Extract the (x, y) coordinate from the center of the cell holding the provided text.  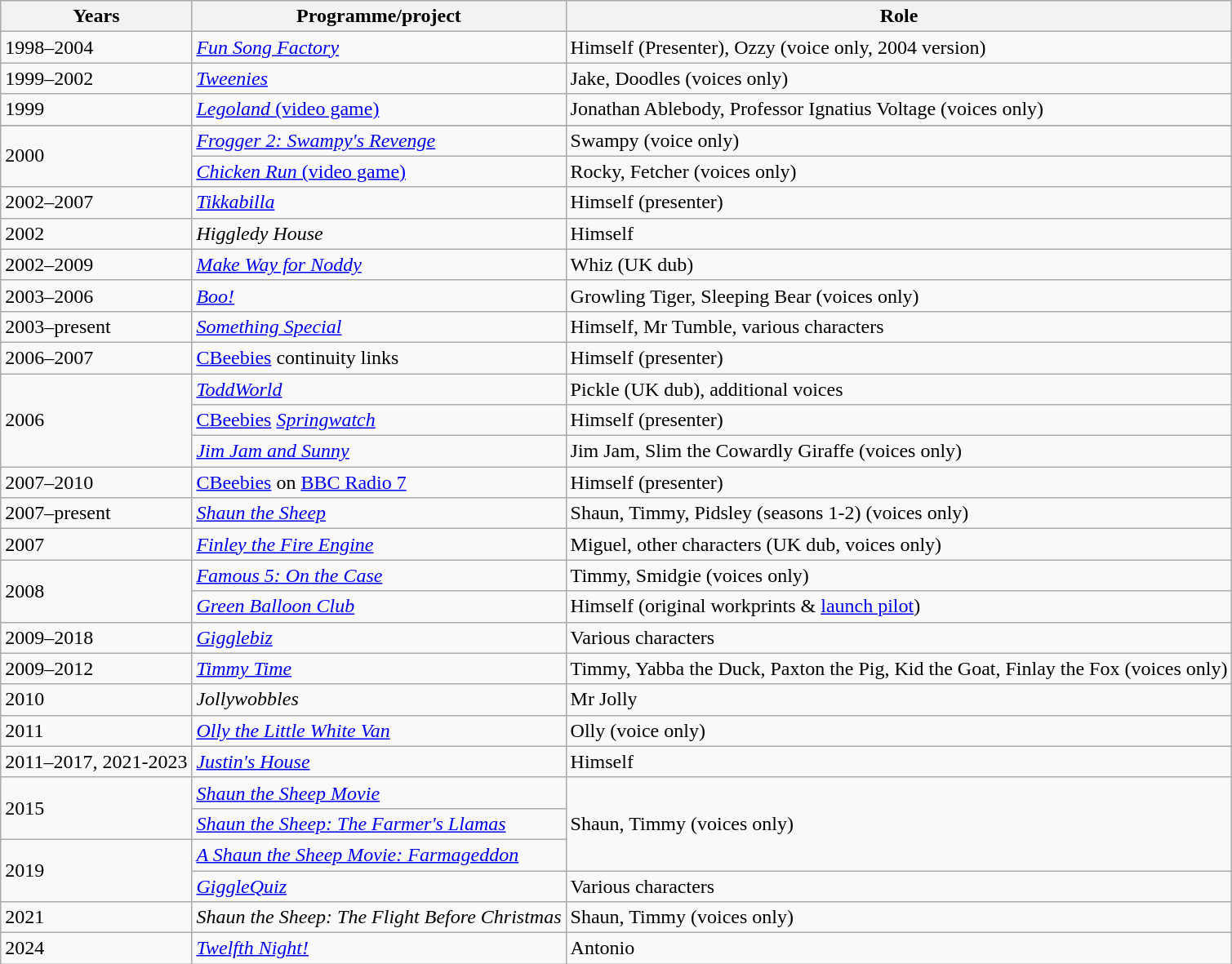
1998–2004 (96, 47)
CBeebies Springwatch (379, 420)
Growling Tiger, Sleeping Bear (voices only) (899, 295)
2003–present (96, 327)
2007–present (96, 513)
Twelfth Night! (379, 948)
Something Special (379, 327)
Higgledy House (379, 233)
2002 (96, 233)
1999 (96, 109)
Tweenies (379, 78)
2007–2010 (96, 482)
Shaun the Sheep: The Flight Before Christmas (379, 917)
Jonathan Ablebody, Professor Ignatius Voltage (voices only) (899, 109)
Legoland (video game) (379, 109)
Himself (Presenter), Ozzy (voice only, 2004 version) (899, 47)
2008 (96, 591)
2021 (96, 917)
Boo! (379, 295)
Shaun the Sheep (379, 513)
2006 (96, 420)
Years (96, 16)
CBeebies on BBC Radio 7 (379, 482)
Role (899, 16)
2015 (96, 808)
2002–2007 (96, 202)
2019 (96, 870)
Timmy, Yabba the Duck, Paxton the Pig, Kid the Goat, Finlay the Fox (voices only) (899, 669)
1999–2002 (96, 78)
Jollywobbles (379, 700)
ToddWorld (379, 389)
Fun Song Factory (379, 47)
Finley the Fire Engine (379, 544)
Miguel, other characters (UK dub, voices only) (899, 544)
Famous 5: On the Case (379, 575)
Green Balloon Club (379, 606)
A Shaun the Sheep Movie: Farmageddon (379, 855)
Olly (voice only) (899, 731)
Timmy Time (379, 669)
Shaun the Sheep Movie (379, 793)
Mr Jolly (899, 700)
2009–2012 (96, 669)
2000 (96, 156)
CBeebies continuity links (379, 358)
Antonio (899, 948)
Himself, Mr Tumble, various characters (899, 327)
2007 (96, 544)
Shaun, Timmy, Pidsley (seasons 1-2) (voices only) (899, 513)
2010 (96, 700)
2011 (96, 731)
Jake, Doodles (voices only) (899, 78)
Tikkabilla (379, 202)
Programme/project (379, 16)
Chicken Run (video game) (379, 171)
Frogger 2: Swampy's Revenge (379, 140)
2011–2017, 2021-2023 (96, 762)
2003–2006 (96, 295)
2006–2007 (96, 358)
Himself (original workprints & launch pilot) (899, 606)
Make Way for Noddy (379, 264)
Pickle (UK dub), additional voices (899, 389)
Jim Jam, Slim the Cowardly Giraffe (voices only) (899, 451)
GiggleQuiz (379, 886)
Olly the Little White Van (379, 731)
Shaun the Sheep: The Farmer's Llamas (379, 824)
Justin's House (379, 762)
Gigglebiz (379, 637)
Timmy, Smidgie (voices only) (899, 575)
2002–2009 (96, 264)
Rocky, Fetcher (voices only) (899, 171)
2009–2018 (96, 637)
2024 (96, 948)
Whiz (UK dub) (899, 264)
Jim Jam and Sunny (379, 451)
Swampy (voice only) (899, 140)
